Scan for the cell matching the given text and deliver its [X, Y] coordinate at center. 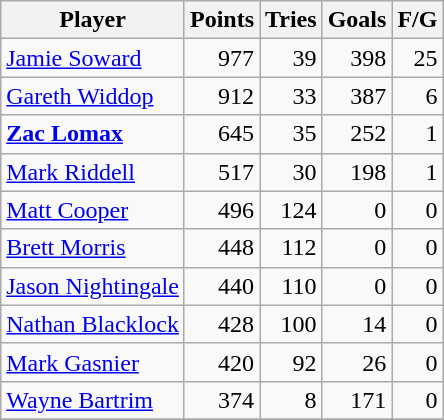
Nathan Blacklock [93, 324]
645 [222, 134]
496 [222, 210]
26 [357, 362]
92 [292, 362]
Brett Morris [93, 248]
912 [222, 96]
100 [292, 324]
Matt Cooper [93, 210]
Goals [357, 20]
398 [357, 58]
Mark Gasnier [93, 362]
Tries [292, 20]
33 [292, 96]
Player [93, 20]
440 [222, 286]
Jason Nightingale [93, 286]
39 [292, 58]
35 [292, 134]
428 [222, 324]
30 [292, 172]
198 [357, 172]
Points [222, 20]
252 [357, 134]
448 [222, 248]
124 [292, 210]
517 [222, 172]
8 [292, 400]
Mark Riddell [93, 172]
F/G [418, 20]
Zac Lomax [93, 134]
6 [418, 96]
387 [357, 96]
Jamie Soward [93, 58]
420 [222, 362]
374 [222, 400]
25 [418, 58]
112 [292, 248]
14 [357, 324]
Wayne Bartrim [93, 400]
171 [357, 400]
Gareth Widdop [93, 96]
110 [292, 286]
977 [222, 58]
